Extract the (X, Y) coordinate from the center of the cell holding the provided text.  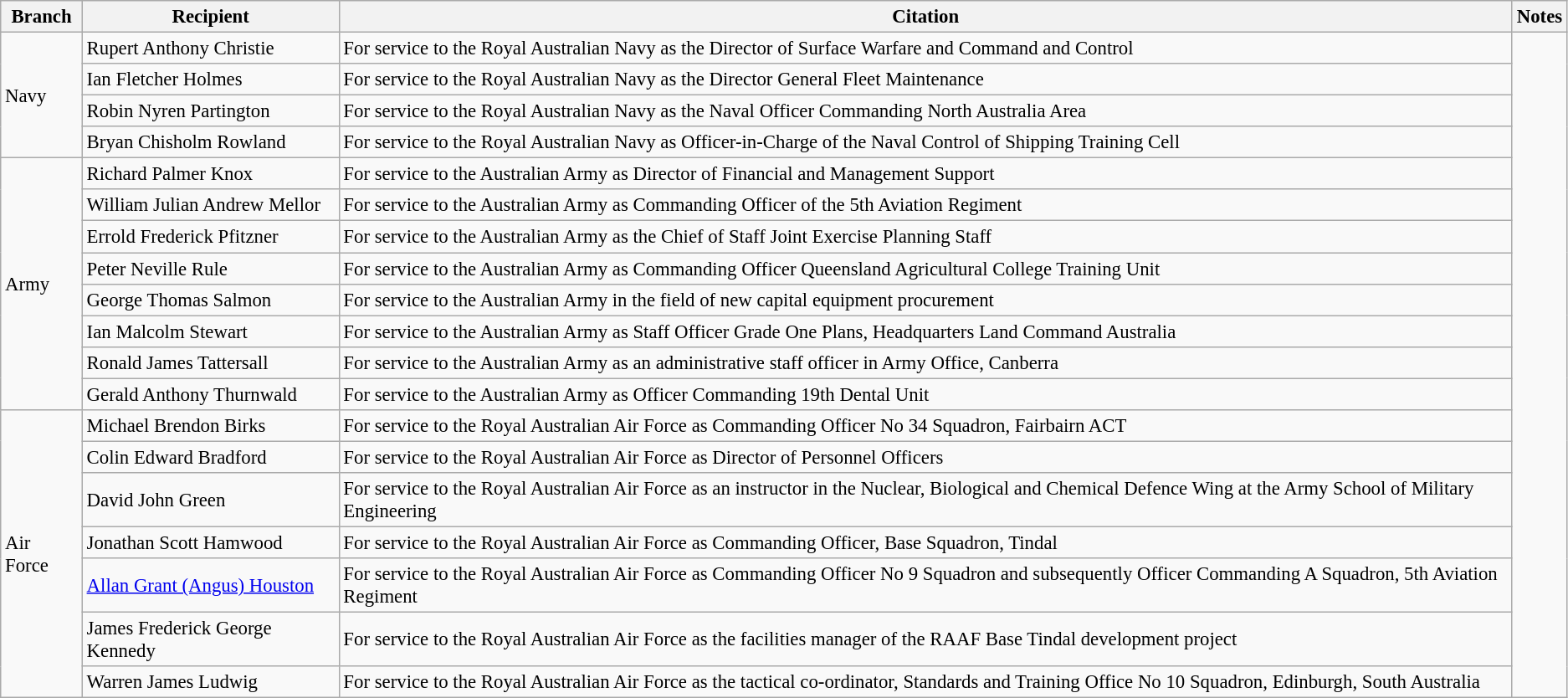
For service to the Australian Army as the Chief of Staff Joint Exercise Planning Staff (925, 237)
Richard Palmer Knox (211, 174)
Army (42, 285)
Jonathan Scott Hamwood (211, 542)
Ian Fletcher Holmes (211, 80)
Navy (42, 95)
For service to the Royal Australian Air Force as Commanding Officer, Base Squadron, Tindal (925, 542)
For service to the Australian Army as an administrative staff officer in Army Office, Canberra (925, 362)
For service to the Australian Army as Commanding Officer Queensland Agricultural College Training Unit (925, 269)
Air Force (42, 554)
For service to the Royal Australian Navy as Officer-in-Charge of the Naval Control of Shipping Training Cell (925, 142)
For service to the Royal Australian Air Force as the tactical co-ordinator, Standards and Training Office No 10 Squadron, Edinburgh, South Australia (925, 682)
Warren James Ludwig (211, 682)
For service to the Australian Army as Commanding Officer of the 5th Aviation Regiment (925, 205)
Michael Brendon Birks (211, 426)
Allan Grant (Angus) Houston (211, 586)
Notes (1540, 17)
Gerald Anthony Thurnwald (211, 394)
For service to the Australian Army in the field of new capital equipment procurement (925, 300)
For service to the Royal Australian Air Force as Commanding Officer No 34 Squadron, Fairbairn ACT (925, 426)
Branch (42, 17)
For service to the Australian Army as Staff Officer Grade One Plans, Headquarters Land Command Australia (925, 331)
For service to the Australian Army as Director of Financial and Management Support (925, 174)
For service to the Royal Australian Air Force as Director of Personnel Officers (925, 457)
Rupert Anthony Christie (211, 49)
For service to the Australian Army as Officer Commanding 19th Dental Unit (925, 394)
Peter Neville Rule (211, 269)
Colin Edward Bradford (211, 457)
For service to the Royal Australian Navy as the Naval Officer Commanding North Australia Area (925, 111)
Ian Malcolm Stewart (211, 331)
Citation (925, 17)
For service to the Royal Australian Navy as the Director of Surface Warfare and Command and Control (925, 49)
George Thomas Salmon (211, 300)
Errold Frederick Pfitzner (211, 237)
David John Green (211, 500)
Recipient (211, 17)
Robin Nyren Partington (211, 111)
For service to the Royal Australian Air Force as the facilities manager of the RAAF Base Tindal development project (925, 639)
For service to the Royal Australian Navy as the Director General Fleet Maintenance (925, 80)
Bryan Chisholm Rowland (211, 142)
Ronald James Tattersall (211, 362)
William Julian Andrew Mellor (211, 205)
James Frederick George Kennedy (211, 639)
